Output the [X, Y] coordinate of the center of the cell containing the given text.  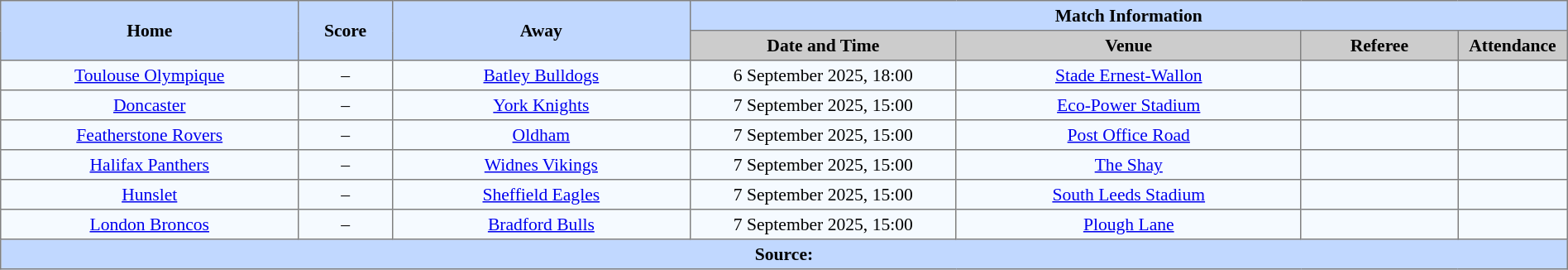
London Broncos [150, 224]
Source: [784, 254]
Sheffield Eagles [541, 195]
Away [541, 31]
Date and Time [823, 46]
Score [346, 31]
South Leeds Stadium [1128, 195]
Match Information [1128, 16]
Widnes Vikings [541, 165]
Eco-Power Stadium [1128, 105]
Plough Lane [1128, 224]
Toulouse Olympique [150, 75]
Halifax Panthers [150, 165]
Doncaster [150, 105]
Hunslet [150, 195]
Oldham [541, 135]
Home [150, 31]
York Knights [541, 105]
Post Office Road [1128, 135]
Stade Ernest-Wallon [1128, 75]
Attendance [1513, 46]
Bradford Bulls [541, 224]
Featherstone Rovers [150, 135]
Batley Bulldogs [541, 75]
6 September 2025, 18:00 [823, 75]
Referee [1379, 46]
The Shay [1128, 165]
Venue [1128, 46]
